Capture the cell that displays the provided text and extract its [X, Y] central coordinate. 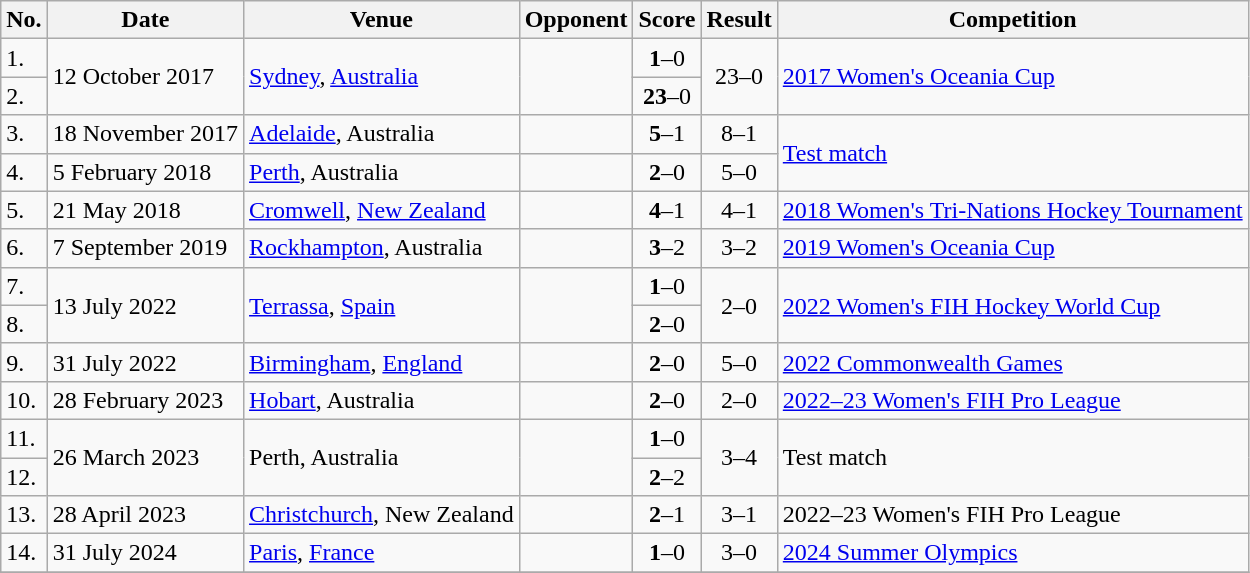
3–4 [739, 457]
10. [24, 400]
Date [145, 20]
7. [24, 286]
8. [24, 324]
13. [24, 515]
Venue [382, 20]
Result [739, 20]
Terrassa, Spain [382, 305]
11. [24, 438]
3–1 [739, 515]
Birmingham, England [382, 362]
14. [24, 553]
9. [24, 362]
3–0 [739, 553]
21 May 2018 [145, 210]
31 July 2024 [145, 553]
5. [24, 210]
Christchurch, New Zealand [382, 515]
Rockhampton, Australia [382, 248]
Cromwell, New Zealand [382, 210]
2022 Commonwealth Games [1012, 362]
5 February 2018 [145, 172]
Score [667, 20]
2017 Women's Oceania Cup [1012, 77]
Paris, France [382, 553]
Competition [1012, 20]
28 April 2023 [145, 515]
Adelaide, Australia [382, 134]
2–2 [667, 477]
2018 Women's Tri-Nations Hockey Tournament [1012, 210]
18 November 2017 [145, 134]
31 July 2022 [145, 362]
2–1 [667, 515]
8–1 [739, 134]
26 March 2023 [145, 457]
1. [24, 58]
Sydney, Australia [382, 77]
7 September 2019 [145, 248]
Opponent [576, 20]
5–1 [667, 134]
3. [24, 134]
4. [24, 172]
2022 Women's FIH Hockey World Cup [1012, 305]
No. [24, 20]
6. [24, 248]
28 February 2023 [145, 400]
2. [24, 96]
12 October 2017 [145, 77]
2024 Summer Olympics [1012, 553]
2019 Women's Oceania Cup [1012, 248]
Hobart, Australia [382, 400]
12. [24, 477]
13 July 2022 [145, 305]
